Capture the cell that displays the provided text and extract its (X, Y) central coordinate. 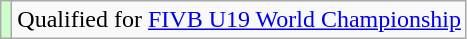
Qualified for FIVB U19 World Championship (240, 20)
